For the text-containing cell, return its midpoint in (X, Y) coordinate format. 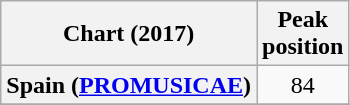
Peakposition (303, 34)
84 (303, 85)
Spain (PROMUSICAE) (129, 85)
Chart (2017) (129, 34)
